From the cell containing the given text, extract its center point as (X, Y) coordinate. 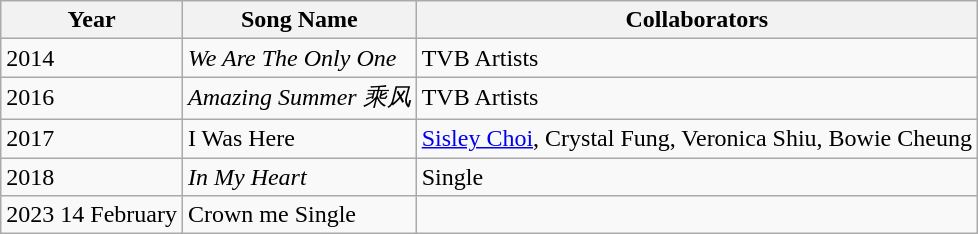
2014 (92, 58)
2023 14 February (92, 215)
Year (92, 20)
2018 (92, 177)
2017 (92, 138)
We Are The Only One (299, 58)
Amazing Summer 乘风 (299, 98)
I Was Here (299, 138)
Sisley Choi, Crystal Fung, Veronica Shiu, Bowie Cheung (696, 138)
Single (696, 177)
2016 (92, 98)
Song Name (299, 20)
Crown me Single (299, 215)
In My Heart (299, 177)
Collaborators (696, 20)
